Locate the cell with the specified text and output its [x, y] center coordinate. 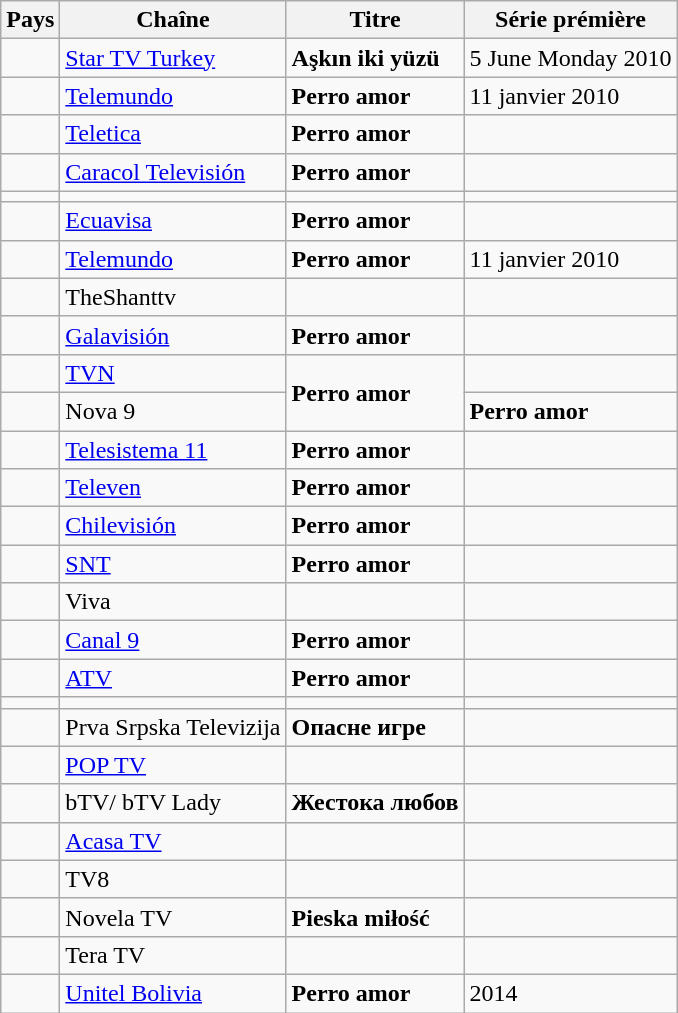
2014 [570, 993]
Chaîne [173, 20]
Galavisión [173, 335]
SNT [173, 564]
Star TV Turkey [173, 58]
POP TV [173, 765]
ATV [173, 678]
TVN [173, 373]
Canal 9 [173, 640]
Опасне игре [375, 727]
bTV/ bTV Lady [173, 803]
Tera TV [173, 955]
Caracol Televisión [173, 172]
Pays [30, 20]
Prva Srpska Televizija [173, 727]
Pieska miłość [375, 917]
Série prémière [570, 20]
Telesistema 11 [173, 449]
Titre [375, 20]
Unitel Bolivia [173, 993]
Acasa TV [173, 841]
5 June Monday 2010 [570, 58]
Viva [173, 602]
TV8 [173, 879]
Chilevisión [173, 526]
Teletica [173, 134]
Ecuavisa [173, 221]
Aşkın iki yüzü [375, 58]
Novela TV [173, 917]
Televen [173, 488]
TheShanttv [173, 297]
Жестока любов [375, 803]
Nova 9 [173, 411]
